Return [x, y] of the center of cell containing provided text 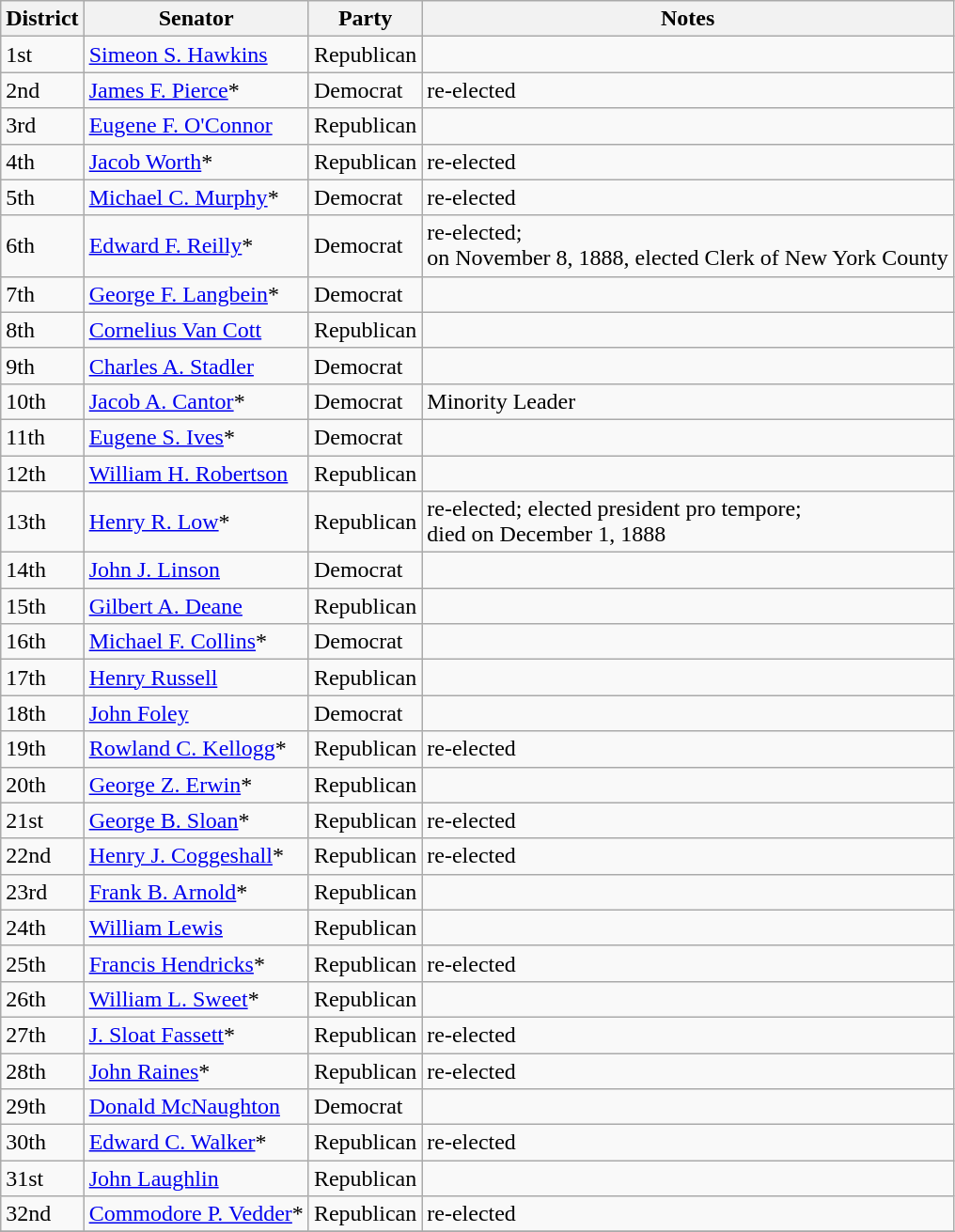
3rd [42, 126]
11th [42, 437]
Henry Russell [196, 678]
17th [42, 678]
16th [42, 642]
District [42, 19]
30th [42, 1143]
Francis Hendricks* [196, 963]
23rd [42, 892]
re-elected; on November 8, 1888, elected Clerk of New York County [688, 246]
20th [42, 785]
4th [42, 162]
Party [365, 19]
24th [42, 928]
Jacob A. Cantor* [196, 401]
Henry J. Coggeshall* [196, 856]
Notes [688, 19]
13th [42, 522]
Michael C. Murphy* [196, 197]
12th [42, 473]
Commodore P. Vedder* [196, 1214]
Cornelius Van Cott [196, 330]
7th [42, 294]
Edward C. Walker* [196, 1143]
J. Sloat Fassett* [196, 1035]
George F. Langbein* [196, 294]
21st [42, 820]
John Foley [196, 713]
5th [42, 197]
1st [42, 55]
Eugene F. O'Connor [196, 126]
John Raines* [196, 1070]
Henry R. Low* [196, 522]
19th [42, 749]
re-elected; elected president pro tempore; died on December 1, 1888 [688, 522]
29th [42, 1107]
28th [42, 1070]
Rowland C. Kellogg* [196, 749]
John Laughlin [196, 1178]
George Z. Erwin* [196, 785]
George B. Sloan* [196, 820]
6th [42, 246]
Michael F. Collins* [196, 642]
Simeon S. Hawkins [196, 55]
31st [42, 1178]
14th [42, 570]
William H. Robertson [196, 473]
Jacob Worth* [196, 162]
Charles A. Stadler [196, 366]
William Lewis [196, 928]
Frank B. Arnold* [196, 892]
26th [42, 999]
Edward F. Reilly* [196, 246]
2nd [42, 90]
10th [42, 401]
Minority Leader [688, 401]
22nd [42, 856]
9th [42, 366]
25th [42, 963]
Gilbert A. Deane [196, 606]
18th [42, 713]
Eugene S. Ives* [196, 437]
15th [42, 606]
William L. Sweet* [196, 999]
8th [42, 330]
Donald McNaughton [196, 1107]
32nd [42, 1214]
Senator [196, 19]
John J. Linson [196, 570]
27th [42, 1035]
James F. Pierce* [196, 90]
